Pinpoint the cell where the given text exists, returning its [x, y] midpoint coordinate. 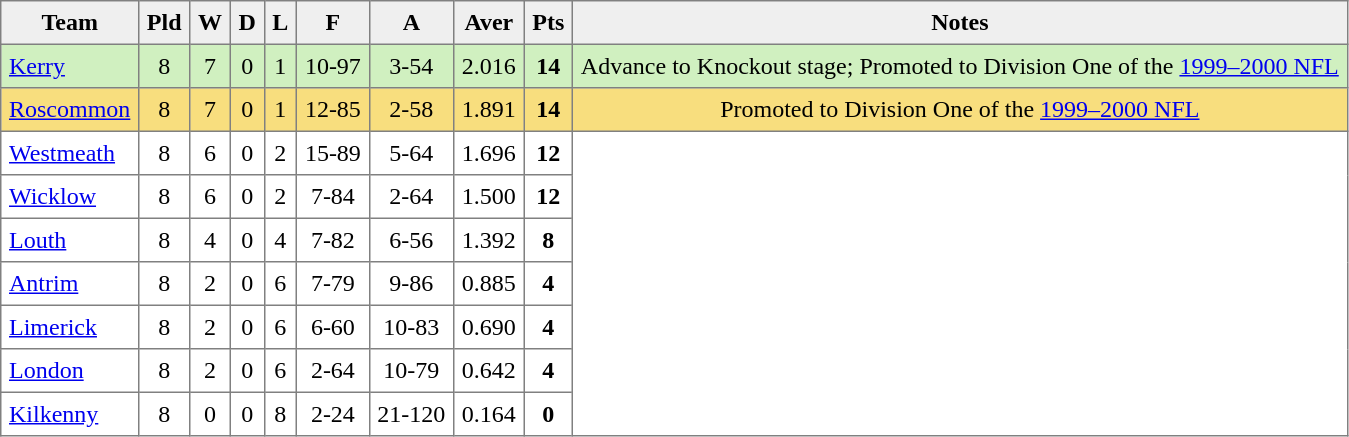
1.696 [489, 153]
7-82 [333, 240]
Pld [164, 23]
10-83 [411, 327]
F [333, 23]
Limerick [70, 327]
Wicklow [70, 197]
9-86 [411, 284]
Kilkenny [70, 414]
Louth [70, 240]
3-54 [411, 66]
6-56 [411, 240]
1.891 [489, 110]
Team [70, 23]
Aver [489, 23]
2-24 [333, 414]
21-120 [411, 414]
12-85 [333, 110]
L [280, 23]
Kerry [70, 66]
10-79 [411, 371]
2.016 [489, 66]
Advance to Knockout stage; Promoted to Division One of the 1999–2000 NFL [960, 66]
Pts [548, 23]
0.642 [489, 371]
Promoted to Division One of the 1999–2000 NFL [960, 110]
2-58 [411, 110]
1.392 [489, 240]
0.164 [489, 414]
5-64 [411, 153]
Roscommon [70, 110]
10-97 [333, 66]
D [247, 23]
Westmeath [70, 153]
6-60 [333, 327]
Notes [960, 23]
15-89 [333, 153]
W [210, 23]
1.500 [489, 197]
0.885 [489, 284]
A [411, 23]
0.690 [489, 327]
7-84 [333, 197]
7-79 [333, 284]
London [70, 371]
Antrim [70, 284]
